Scan for the cell matching the given text and deliver its (X, Y) coordinate at center. 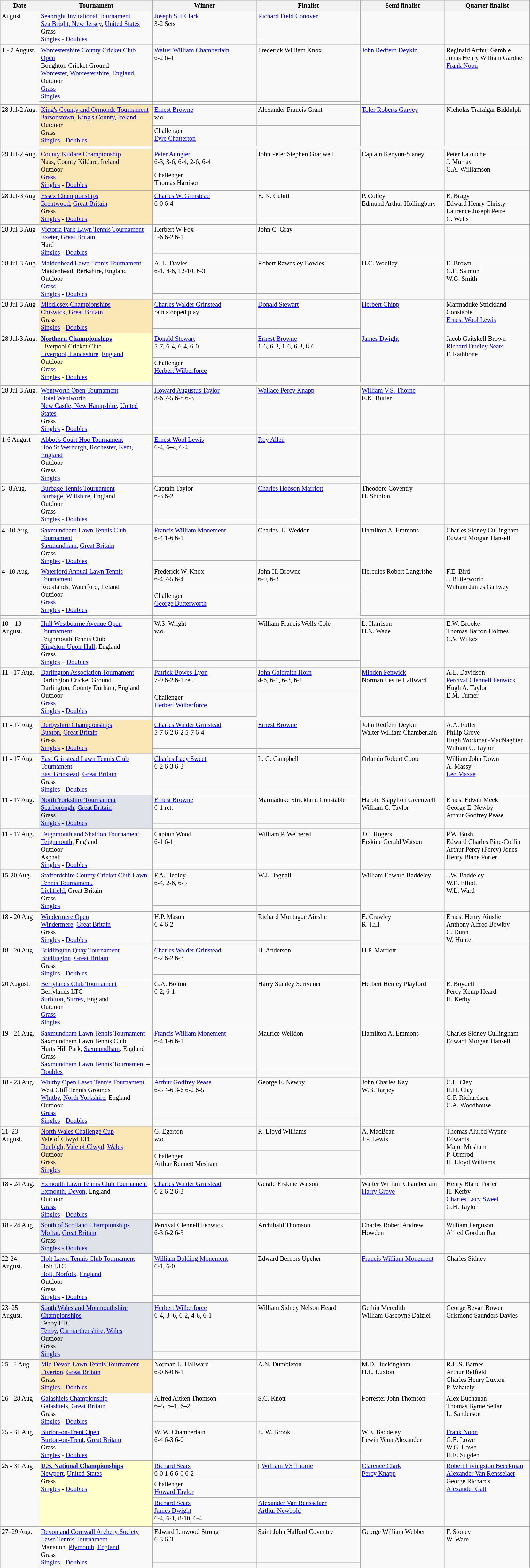
Charles Walder Grinsteadrain stooped play (205, 314)
3 -8 Aug. (20, 504)
Richard Field Conover (308, 25)
King's County and Ormonde TournamentParsonstown, King's County, IrelandOutdoorGrassSingles - Doubles (96, 125)
Ernest Edwin Meek George E. Newby Arthur Godfrey Pease (487, 812)
John C. Gray (308, 239)
William V.S. Thorne E.K. Butler (403, 410)
Victoria Park Lawn Tennis Tournament Exeter, Great BritainHardSingles - Doubles (96, 241)
John Redfern Deykin (403, 75)
Devon and Cornwall Archery Society Lawn Tennis TournamentManadon, Plymouth, EnglandGrass Singles - Doubles (96, 1547)
Challenger Howard Taylor (205, 1488)
William Sidney Nelson Heard (308, 1327)
Tournament (96, 5)
August (20, 28)
S.C. Knott (308, 1407)
Darlington Association TournamentDarlington Cricket GroundDarlington, County Durham, EnglandOutdoorGrassSingles - Doubles (96, 692)
East Grinstead Lawn Tennis Club Tournament East Grinstead, Great BritainGrass Singles - Doubles (96, 774)
Ernest Henry Ainslie Anthony Alfred Bowlby C. Dunn W. Hunter (487, 928)
Hull Westbourne Avenue Open TournamentTeignmouth Tennis ClubKingston-Upon-Hull, EnglandGrassSingles – Doubles (96, 643)
Saxmundham Lawn Tennis TournamentSaxmundham Lawn Tennis ClubHurts Hill Park, Saxmundham, EnglandGrassSaxmundham Lawn Tennis Tournament – Doubles (96, 1052)
Walter William Chamberlain Harry Grove (403, 1199)
E. N. Cubitt (308, 205)
Wallace Percy Knapp (308, 406)
Donald Stewart (308, 314)
Seabright Invitational Tournament Sea Bright, New Jersey, United StatesGrassSingles - Doubles (96, 28)
Charles Walder Grinstead6-2 6-2 6-3 (205, 1196)
Challenger Thomas Harrison (205, 180)
Maurice Welldon (308, 1049)
E. W. Brook (308, 1441)
10 – 13 August. (20, 643)
Alfred Aitken Thomson6–5, 6–1, 6–2 (205, 1407)
North Yorkshire Tournament Scarborough, Great BritainGrass Singles - Doubles (96, 812)
William Francis Wells-Cole (308, 639)
W.E. Baddeley Lewin Venn Alexander (403, 1444)
Charles Robert Andrew Howden (403, 1236)
Quarter finalist (487, 5)
Charles Lacy Sweet 6-2 6-3 6-3 (205, 771)
22-24 August. (20, 1278)
John Peter Stephen Gradwell (308, 159)
Jacob Gaitskell Brown Richard Dudley Sears F. Rathbone (487, 358)
Holt Lawn Tennis Club TournamentHolt LTCHolt, Norfolk, EnglandOutdoorGrassSingles - Doubles (96, 1278)
Francis William Monement (403, 1278)
Howard Augustus Taylor8-6 7-5 6-8 6-3 (205, 406)
Patrick Bowes-Lyon 7-9 6-2 6-1 ret. (205, 680)
Charles Walder Grinstead 6-2 6-2 6-3 (205, 960)
E.W. Brooke Thomas Barton Holmes C.V. Wilkes (487, 643)
Archibald Thomson (308, 1234)
Saint John Halford Coventry (308, 1544)
Saxmundham Lawn Tennis Club Tournament Saxmundham, Great BritainGrass Singles - Doubles (96, 546)
Minden Fenwick Norman Leslie Hallward (403, 692)
Herbert Henley Playford (403, 1003)
Burton-on-Trent Open Burton-on-Trent, Great BritainGrass Singles - Doubles (96, 1444)
Francis William Monement6-4 1-6 6-1 (205, 1049)
F. Stoney W. Ware (487, 1547)
John Redfern Deykin Walter William Chamberlain (403, 737)
John Galbraith Horn 4-6, 6-1, 6-3, 6-1 (308, 680)
1-6 August (20, 459)
L. Harrison H.N. Wade (403, 643)
Marmaduke Strickland Constable Ernest Wool Lewis (487, 316)
Semi finalist (403, 5)
James Dwight (403, 358)
Windermere Open Windermere, Great BritainGrass Singles - Doubles (96, 928)
Robert Livingston Beeckman Alexander Van Rensselaer George Richards Alexander Galt (487, 1494)
Marmaduke Strickland Constable (308, 809)
A.L. Davidson Percival Clennell Fenwick Hugh A. Taylor E.M. Turner (487, 692)
A. MacBean J.P. Lewis (403, 1151)
Staffordshire County Cricket Club Lawn Tennis Tournament.Lichfield, Great BritainGrassSingles (96, 891)
29 Jul-2 Aug. (20, 170)
Ernest Browne (308, 734)
Edward Berners Upcher (308, 1274)
Whitby Open Lawn Tennis TournamentWest Cliff Tennis GroundsWhitby, North Yorkshire, EnglandOutdoorGrassSingles - Doubles (96, 1102)
W.S. Wrightw.o. (205, 639)
Winner (205, 5)
Peter Aungier6-3, 3-6, 6-4, 2-6, 6-4 (205, 159)
A. L. Davies6-1, 4-6, 12-10, 6-3 (205, 275)
Harold Stapylton Greenwell William C. Taylor (403, 812)
R. Lloyd Williams (308, 1138)
Frederick W. Knox 6-4 7-5 6-4 (205, 578)
Toler Roberts Garvey (403, 125)
Forrester John Thomson (403, 1410)
Exmouth Lawn Tennis Club TournamentExmouth, Devon, EnglandOutdoorGrassSingles - Doubles (96, 1199)
Challenger Eyre Chatterton (205, 135)
Percival Clennell Fenwick 6-3 6-2 6-3 (205, 1234)
Peter Latouche J. Murray C.A. Williamson (487, 170)
W.J. Bagnall (308, 887)
Ernest Brownew.o. (205, 115)
[ William VS Thorne (308, 1470)
H.P. Marriott (403, 962)
Burbage Tennis TournamentBurbage, Wiltshire, EnglandOutdoorGrassSingles - Doubles (96, 504)
18 - 24 Aug (20, 1236)
Waterford Annual Lawn Tennis Tournament Rocklands, Waterford, IrelandOutdoorGrassSingles - Doubles (96, 591)
L. G. Campbell (308, 771)
26 - 28 Aug (20, 1410)
Gerald Erskine Watson (308, 1196)
Date (20, 5)
23–25 August. (20, 1331)
William Bolding Monement6-1, 6-0 (205, 1274)
J.W. Baddeley W.E. Elliott W.L. Ward (487, 891)
E. Boydell Percy Kemp Heard H. Kerby (487, 1003)
South of Scotland Championships Moffat, Great BritainGrass Singles - Doubles (96, 1236)
Abbot's Court Hoo Tournament Hoo St Werburgh, Rochester, Kent, EnglandOutdoorGrassSingles (96, 459)
Hercules Robert Langrishe (403, 591)
Frank Noon G.E. Lowe W.G. Lowe H.E. Sugden (487, 1444)
Captain Taylor6-3 6-2 (205, 501)
1 - 2 August. (20, 75)
Herbert Wilberforce6-4, 3–6, 6-2, 4-6, 6-1 (205, 1327)
A.N. Dumbleton (308, 1373)
Arthur Godfrey Pease6-5 4-6 3-6 6-2 6-5 (205, 1098)
Charles Walder Grinstead 5-7 6-2 6-2 5-7 6-4 (205, 734)
William John Down A. Massy Leo Maxse (487, 774)
Ernest Browne 6-1 ret. (205, 809)
18 - 23 Aug. (20, 1102)
Worcestershire County Cricket Club Open Boughton Cricket GroundWorcester, Worcestershire, England.OutdoorGrassSingles (96, 73)
William Edward Baddeley (403, 891)
Ernest Wool Lewis6-4, 6–4, 6-4 (205, 455)
County Kildare Championship Naas, County Kildare, IrelandOutdoorGrass Singles - Doubles (96, 170)
George William Webber (403, 1547)
Nicholas Trafalgar Biddulph (487, 125)
Thomas Alured Wynne Edwards Major Mesham P. Ormrod H. Lloyd Williams (487, 1151)
Northern ChampionshipsLiverpool Cricket ClubLiverpool, Lancashire, EnglandOutdoorGrassSingles - Doubles (96, 358)
Wentworth Open Tournament Hotel WentworthNew Castle, New Hampshire, United StatesGrass Singles - Doubles (96, 410)
Derbyshire Championships Buxton, Great BritainGrass Singles - Doubles (96, 737)
Captain Kenyon-Slaney (403, 170)
Alex Buchanan Thomas Byrne Sellar L. Sanderson (487, 1410)
Alexander Francis Grant (308, 115)
Mid Devon Lawn Tennis Tournament Tiverton, Great BritainGrass Singles - Doubles (96, 1376)
Challenger Arthur Bennett Mesham (205, 1163)
Henry Blane Porter H. Kerby Charles Lacy Sweet G.H. Taylor (487, 1199)
Roy Allen (308, 455)
27–29 Aug. (20, 1547)
W. W. Chamberlain 6-4 6-3 6-0 (205, 1441)
E. Brown C.E. Salmon W.G. Smith (487, 279)
21–23 August. (20, 1151)
Ernest Browne1-6, 6-3, 1-6, 6-3, 8-6 (308, 346)
William Ferguson Alfred Gordon Rae (487, 1236)
P. Colley Edmund Arthur Hollingbury (403, 207)
Norman L. Hallward 6-0 6-0 6-1 (205, 1373)
Charles W. Grinstead6-0 6-4 (205, 205)
Reginald Arthur Gamble Jonas Henry William Gardner Frank Noon (487, 75)
Captain Wood6-1 6-1 (205, 846)
15-20 Aug. (20, 891)
North Wales Challenge CupVale of Clwyd LTCDenbigh, Vale of Clwyd, WalesOutdoorGrassSingles (96, 1151)
G.A. Bolton 6-2, 6-1 (205, 1000)
Richard Montague Ainslie (308, 926)
R.H.S. Barnes Arthur Belfield Charles Henry Luxton P. Whately (487, 1376)
Alexander Van Rensselaer Arthur Newbold (308, 1511)
C.L. Clay H.H. Clay G.F. Richardson C.A. Woodhouse (487, 1102)
Galashiels Championship Galashiels, Great BritainGrassSingles - Doubles (96, 1410)
Charles Hobson Marriott (308, 501)
J.C. Rogers Erskine Gerald Watson (403, 849)
Bridlington Quay Tournament Bridlington, Great BritainGrass Singles - Doubles (96, 962)
E. Bragy Edward Henry Christy Laurence Joseph Petre C. Wells (487, 207)
Herbert Chipp (403, 316)
Theodore Coventry H. Shipton (403, 504)
A.A. Fuller Philip Grove Hugh Workman-MacNaghten William C. Taylor (487, 737)
George E. Newby (308, 1098)
Clarence Clark Percy Knapp (403, 1494)
M.D. Buckingham H.L. Luxton (403, 1376)
Robert Rawnsley Bowles (308, 275)
Gethin Meredith William Gascoyne Dalziel (403, 1331)
U.S. National Championships Newport, United StatesGrass Singles - Doubles (96, 1494)
28 Jul-2 Aug. (20, 125)
F.A. Hedley 6-4, 2-6, 6-5 (205, 887)
Richard Sears6-0 1-6 6-0 6-2 (205, 1470)
P.W. Bush Edward Charles Pine-Coffin Arthur Percy (Percy) Jones Henry Blane Porter (487, 849)
Maidenhead Lawn Tennis Tournament Maidenhead, Berkshire, EnglandOutdoorGrassSingles - Doubles (96, 279)
Orlando Robert Coote (403, 774)
F.E. Bird J. Butterworth William James Gallwey (487, 591)
Edward Linwood Strong6-3 6-3 (205, 1544)
Herbert W-Fox1-6 6-2 6-1 (205, 239)
25 - ? Aug (20, 1376)
Francis William Monement 6-4 1-6 6-1 (205, 542)
19 - 21 Aug. (20, 1052)
18 - 24 Aug. (20, 1199)
John H. Browne6-0, 6-3 (308, 578)
George Bevan Bowen Grismond Saunders Davies (487, 1331)
E. Crawley R. Hill (403, 928)
William P. Wethered (308, 846)
Challenger George Butterworth (205, 603)
Walter William Chamberlain 6-2 6-4 (205, 73)
Frederick William Knox (308, 73)
South Wales and Monmouthshire ChampionshipsTenby LTCTenby, Carmarthenshire, WalesOutdoorGrassSingles (96, 1331)
20 August. (20, 1003)
Charles. E. Weddon (308, 542)
Richard Sears James Dwight 6-4, 6-1, 8-10, 6-4 (205, 1511)
Joseph Sill Clark 3-2 Sets (205, 25)
Donald Stewart5-7, 6-4, 6-4, 6-0 (205, 346)
Middlesex Championships Chiswick, Great BritainGrassSingles - Doubles (96, 316)
Charles Sidney (487, 1278)
H.P. Mason6-4 6-2 (205, 926)
Finalist (308, 5)
Teignmouth and Shaldon TournamentTeignmouth, EnglandOutdoorAsphaltSingles - Doubles (96, 849)
H. Anderson (308, 960)
Essex Championships Brentwood, Great BritainGrassSingles - Doubles (96, 207)
John Charles Kay W.B. Tarpey (403, 1102)
H.C. Woolley (403, 279)
G. Egertonw.o. (205, 1138)
Harry Stanley Scrivener (308, 1000)
Berrylands Club Tournament Berrylands LTCSurbiton, Surrey, EnglandOutdoorGrassSingles (96, 1003)
